Locate the cell with the specified text and output its (X, Y) center coordinate. 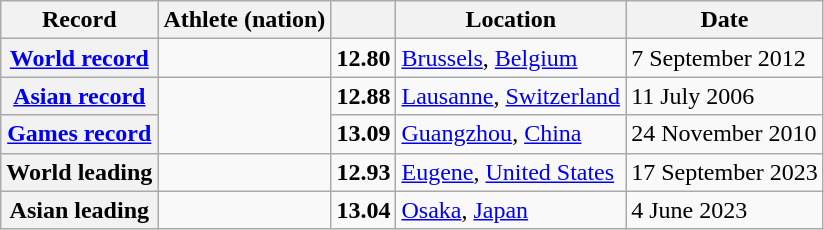
4 June 2023 (725, 210)
12.88 (364, 96)
Brussels, Belgium (511, 58)
13.09 (364, 134)
11 July 2006 (725, 96)
Lausanne, Switzerland (511, 96)
12.80 (364, 58)
Athlete (nation) (244, 20)
Asian leading (80, 210)
Osaka, Japan (511, 210)
13.04 (364, 210)
Date (725, 20)
24 November 2010 (725, 134)
Location (511, 20)
Eugene, United States (511, 172)
World record (80, 58)
7 September 2012 (725, 58)
Record (80, 20)
12.93 (364, 172)
17 September 2023 (725, 172)
Asian record (80, 96)
Games record (80, 134)
World leading (80, 172)
Guangzhou, China (511, 134)
